Extract the (X, Y) coordinate from the center of the cell holding the provided text.  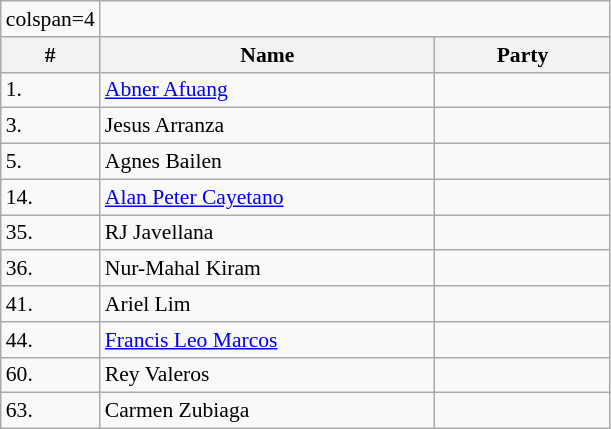
60. (50, 375)
Abner Afuang (268, 90)
Name (268, 55)
5. (50, 162)
Rey Valeros (268, 375)
# (50, 55)
35. (50, 233)
41. (50, 304)
RJ Javellana (268, 233)
Alan Peter Cayetano (268, 197)
3. (50, 126)
Party (522, 55)
63. (50, 411)
colspan=4 (50, 19)
Ariel Lim (268, 304)
36. (50, 269)
1. (50, 90)
Jesus Arranza (268, 126)
14. (50, 197)
Nur-Mahal Kiram (268, 269)
Agnes Bailen (268, 162)
Carmen Zubiaga (268, 411)
Francis Leo Marcos (268, 340)
44. (50, 340)
